Provide the (x, y) coordinate of the cell's center where the given text is located.  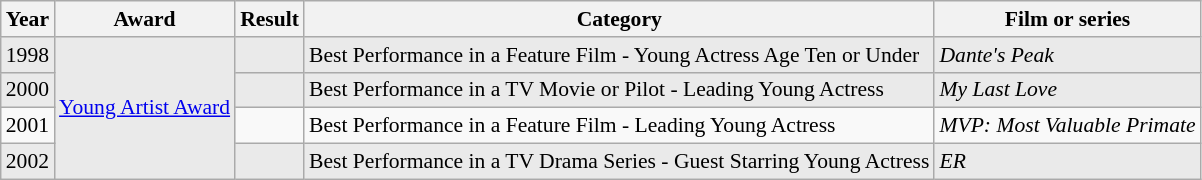
Young Artist Award (144, 108)
Best Performance in a Feature Film - Leading Young Actress (619, 126)
Result (270, 19)
Film or series (1067, 19)
2002 (28, 162)
Category (619, 19)
MVP: Most Valuable Primate (1067, 126)
1998 (28, 55)
Award (144, 19)
Year (28, 19)
2001 (28, 126)
My Last Love (1067, 90)
Dante's Peak (1067, 55)
Best Performance in a Feature Film - Young Actress Age Ten or Under (619, 55)
2000 (28, 90)
Best Performance in a TV Drama Series - Guest Starring Young Actress (619, 162)
ER (1067, 162)
Best Performance in a TV Movie or Pilot - Leading Young Actress (619, 90)
